Output the [x, y] coordinate of the center of the cell containing the given text.  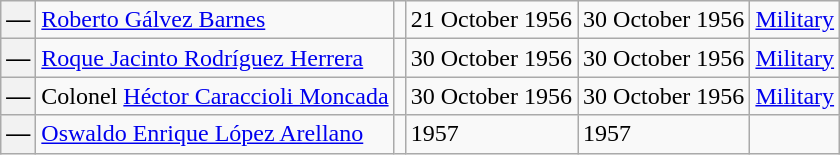
Oswaldo Enrique López Arellano [215, 134]
21 October 1956 [491, 20]
Colonel Héctor Caraccioli Moncada [215, 96]
Roberto Gálvez Barnes [215, 20]
Roque Jacinto Rodríguez Herrera [215, 58]
